Find where the given text appears and provide that cell's center as (X, Y) coordinate. 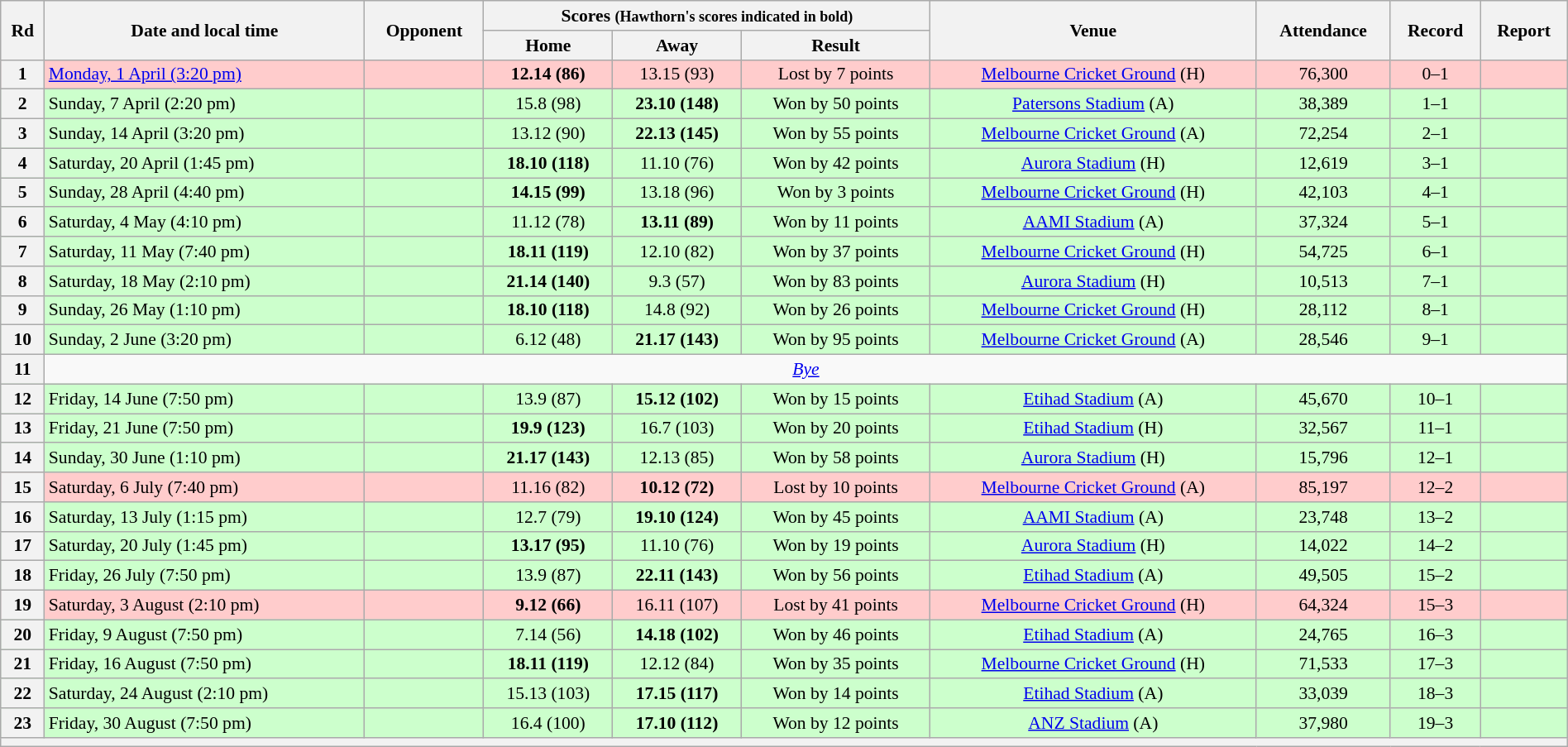
15–3 (1436, 606)
17–3 (1436, 664)
10–1 (1436, 399)
22.13 (145) (677, 134)
16.7 (103) (677, 429)
Patersons Stadium (A) (1093, 104)
Friday, 14 June (7:50 pm) (205, 399)
ANZ Stadium (A) (1093, 723)
4 (23, 163)
45,670 (1323, 399)
6–1 (1436, 251)
Monday, 1 April (3:20 pm) (205, 74)
13.17 (95) (548, 546)
11 (23, 370)
Won by 15 points (835, 399)
Scores (Hawthorn's scores indicated in bold) (707, 16)
Sunday, 30 June (1:10 pm) (205, 458)
10,513 (1323, 281)
Saturday, 4 May (4:10 pm) (205, 223)
23,748 (1323, 517)
14.8 (92) (677, 310)
Won by 58 points (835, 458)
12,619 (1323, 163)
1 (23, 74)
72,254 (1323, 134)
Won by 95 points (835, 340)
Saturday, 13 July (1:15 pm) (205, 517)
Etihad Stadium (H) (1093, 429)
Opponent (424, 30)
Won by 83 points (835, 281)
Lost by 10 points (835, 487)
13.12 (90) (548, 134)
11–1 (1436, 429)
Saturday, 20 July (1:45 pm) (205, 546)
Saturday, 18 May (2:10 pm) (205, 281)
85,197 (1323, 487)
Date and local time (205, 30)
21.14 (140) (548, 281)
17.15 (117) (677, 694)
15.13 (103) (548, 694)
15.12 (102) (677, 399)
17.10 (112) (677, 723)
6.12 (48) (548, 340)
Friday, 26 July (7:50 pm) (205, 576)
13.15 (93) (677, 74)
Result (835, 45)
24,765 (1323, 634)
15 (23, 487)
12.10 (82) (677, 251)
16.4 (100) (548, 723)
12–2 (1436, 487)
12.7 (79) (548, 517)
Report (1523, 30)
Saturday, 3 August (2:10 pm) (205, 606)
42,103 (1323, 193)
Home (548, 45)
12–1 (1436, 458)
Won by 3 points (835, 193)
9.3 (57) (677, 281)
1–1 (1436, 104)
49,505 (1323, 576)
9.12 (66) (548, 606)
28,112 (1323, 310)
23.10 (148) (677, 104)
12.13 (85) (677, 458)
0–1 (1436, 74)
33,039 (1323, 694)
Won by 11 points (835, 223)
71,533 (1323, 664)
76,300 (1323, 74)
Friday, 16 August (7:50 pm) (205, 664)
16 (23, 517)
Attendance (1323, 30)
Won by 56 points (835, 576)
14 (23, 458)
Friday, 30 August (7:50 pm) (205, 723)
13–2 (1436, 517)
3–1 (1436, 163)
2–1 (1436, 134)
64,324 (1323, 606)
Lost by 41 points (835, 606)
Won by 37 points (835, 251)
3 (23, 134)
Won by 42 points (835, 163)
21 (23, 664)
6 (23, 223)
Sunday, 7 April (2:20 pm) (205, 104)
15–2 (1436, 576)
23 (23, 723)
15,796 (1323, 458)
7–1 (1436, 281)
Saturday, 6 July (7:40 pm) (205, 487)
37,980 (1323, 723)
Sunday, 28 April (4:40 pm) (205, 193)
Saturday, 20 April (1:45 pm) (205, 163)
28,546 (1323, 340)
10.12 (72) (677, 487)
19 (23, 606)
Friday, 9 August (7:50 pm) (205, 634)
14.18 (102) (677, 634)
Rd (23, 30)
Bye (806, 370)
9 (23, 310)
37,324 (1323, 223)
Won by 46 points (835, 634)
5 (23, 193)
Venue (1093, 30)
Sunday, 14 April (3:20 pm) (205, 134)
8 (23, 281)
32,567 (1323, 429)
12 (23, 399)
16–3 (1436, 634)
Won by 55 points (835, 134)
Won by 26 points (835, 310)
10 (23, 340)
Won by 45 points (835, 517)
Saturday, 24 August (2:10 pm) (205, 694)
Won by 35 points (835, 664)
5–1 (1436, 223)
19–3 (1436, 723)
Saturday, 11 May (7:40 pm) (205, 251)
Away (677, 45)
19.10 (124) (677, 517)
14–2 (1436, 546)
18–3 (1436, 694)
Sunday, 2 June (3:20 pm) (205, 340)
Record (1436, 30)
22 (23, 694)
Won by 14 points (835, 694)
Friday, 21 June (7:50 pm) (205, 429)
Won by 19 points (835, 546)
Lost by 7 points (835, 74)
11.12 (78) (548, 223)
13 (23, 429)
Won by 20 points (835, 429)
7.14 (56) (548, 634)
19.9 (123) (548, 429)
12.12 (84) (677, 664)
13.11 (89) (677, 223)
16.11 (107) (677, 606)
15.8 (98) (548, 104)
17 (23, 546)
12.14 (86) (548, 74)
22.11 (143) (677, 576)
8–1 (1436, 310)
20 (23, 634)
9–1 (1436, 340)
13.18 (96) (677, 193)
14.15 (99) (548, 193)
11.16 (82) (548, 487)
38,389 (1323, 104)
4–1 (1436, 193)
2 (23, 104)
Won by 12 points (835, 723)
18 (23, 576)
Sunday, 26 May (1:10 pm) (205, 310)
14,022 (1323, 546)
54,725 (1323, 251)
7 (23, 251)
Won by 50 points (835, 104)
